Capture the cell that displays the provided text and extract its (x, y) central coordinate. 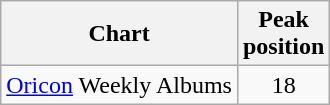
18 (283, 85)
Chart (120, 34)
Peakposition (283, 34)
Oricon Weekly Albums (120, 85)
